Detect which cell encompasses the target text, then output its [x, y] center coordinate. 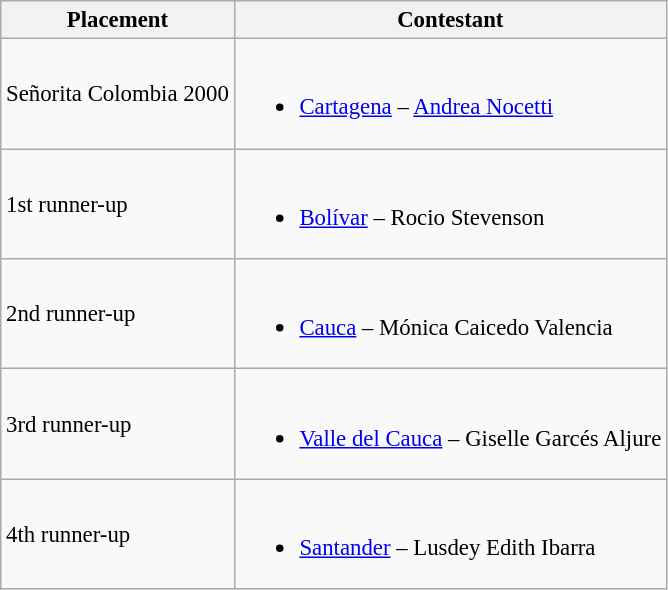
1st runner-up [118, 204]
Contestant [450, 20]
Santander – Lusdey Edith Ibarra [450, 534]
Placement [118, 20]
Valle del Cauca – Giselle Garcés Aljure [450, 424]
Cartagena – Andrea Nocetti [450, 94]
4th runner-up [118, 534]
2nd runner-up [118, 314]
Señorita Colombia 2000 [118, 94]
Bolívar – Rocio Stevenson [450, 204]
Cauca – Mónica Caicedo Valencia [450, 314]
3rd runner-up [118, 424]
